From the cell containing the given text, extract its center point as (X, Y) coordinate. 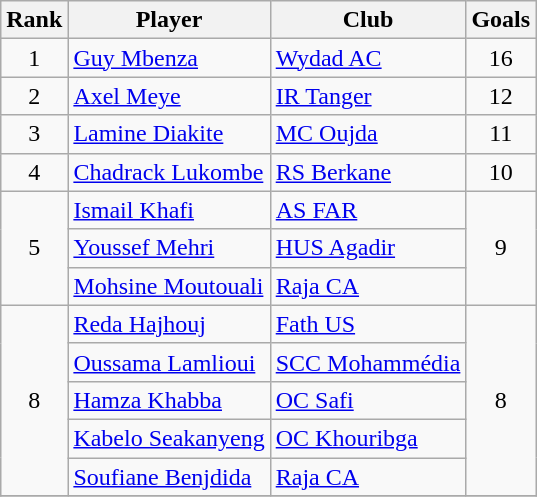
9 (501, 248)
Lamine Diakite (169, 134)
OC Safi (368, 400)
SCC Mohammédia (368, 362)
5 (34, 248)
Goals (501, 20)
Reda Hajhouj (169, 324)
Soufiane Benjdida (169, 477)
4 (34, 172)
Chadrack Lukombe (169, 172)
Kabelo Seakanyeng (169, 438)
HUS Agadir (368, 248)
Wydad AC (368, 58)
3 (34, 134)
10 (501, 172)
MC Oujda (368, 134)
Guy Mbenza (169, 58)
Oussama Lamlioui (169, 362)
Player (169, 20)
Rank (34, 20)
Youssef Mehri (169, 248)
1 (34, 58)
Mohsine Moutouali (169, 286)
12 (501, 96)
11 (501, 134)
OC Khouribga (368, 438)
AS FAR (368, 210)
Fath US (368, 324)
Hamza Khabba (169, 400)
Ismail Khafi (169, 210)
2 (34, 96)
RS Berkane (368, 172)
Club (368, 20)
IR Tanger (368, 96)
Axel Meye (169, 96)
16 (501, 58)
